Extract the (x, y) coordinate from the center of the cell holding the provided text.  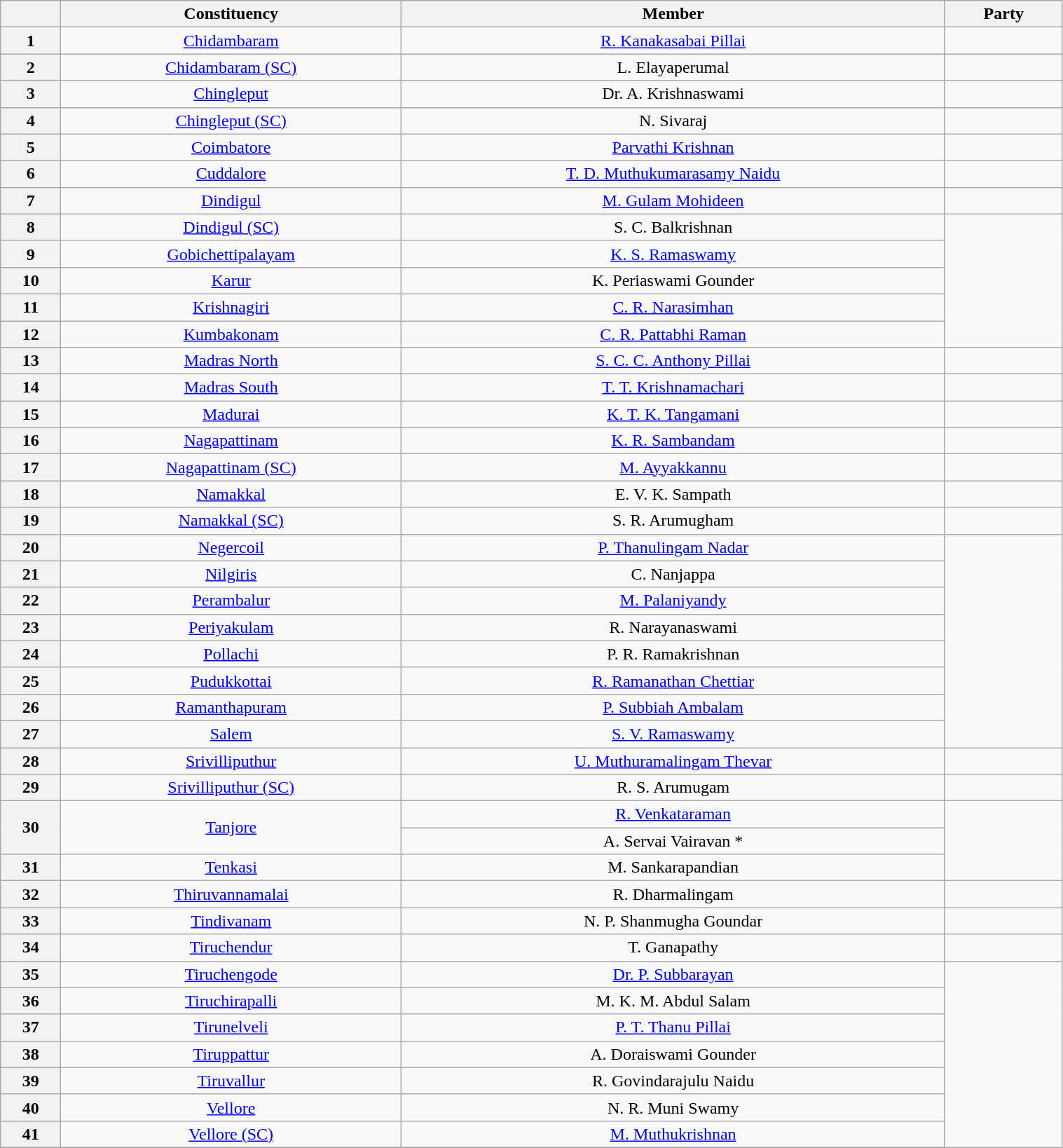
M. Sankarapandian (673, 868)
M. Muthukrishnan (673, 1134)
Chingleput (SC) (231, 121)
C. R. Pattabhi Raman (673, 334)
Gobichettipalayam (231, 254)
T. Ganapathy (673, 948)
Tiruvallur (231, 1081)
P. T. Thanu Pillai (673, 1027)
Nagapattinam (SC) (231, 467)
Karur (231, 280)
U. Muthuramalingam Thevar (673, 760)
4 (31, 121)
22 (31, 601)
M. Gulam Mohideen (673, 200)
M. K. M. Abdul Salam (673, 1001)
20 (31, 547)
Krishnagiri (231, 307)
Tiruchirapalli (231, 1001)
R. Narayanaswami (673, 627)
N. R. Muni Swamy (673, 1107)
Negercoil (231, 547)
Kumbakonam (231, 334)
Srivilliputhur (SC) (231, 788)
Thiruvannamalai (231, 894)
Chidambaram (231, 41)
Dindigul (231, 200)
T. D. Muthukumarasamy Naidu (673, 174)
18 (31, 494)
Cuddalore (231, 174)
R. Ramanathan Chettiar (673, 681)
37 (31, 1027)
Vellore (231, 1107)
40 (31, 1107)
34 (31, 948)
Pollachi (231, 654)
P. Subbiah Ambalam (673, 707)
Namakkal (231, 494)
7 (31, 200)
Tirunelveli (231, 1027)
38 (31, 1054)
Chingleput (231, 94)
E. V. K. Sampath (673, 494)
26 (31, 707)
Salem (231, 734)
L. Elayaperumal (673, 67)
Nagapattinam (231, 441)
Tiruchengode (231, 974)
Parvathi Krishnan (673, 147)
K. T. K. Tangamani (673, 414)
Member (673, 14)
41 (31, 1134)
16 (31, 441)
K. Periaswami Gounder (673, 280)
Tenkasi (231, 868)
8 (31, 227)
1 (31, 41)
Namakkal (SC) (231, 521)
Madras North (231, 361)
Coimbatore (231, 147)
Party (1003, 14)
17 (31, 467)
K. R. Sambandam (673, 441)
P. Thanulingam Nadar (673, 547)
36 (31, 1001)
N. Sivaraj (673, 121)
R. Govindarajulu Naidu (673, 1081)
Madras South (231, 388)
13 (31, 361)
3 (31, 94)
M. Palaniyandy (673, 601)
Dr. A. Krishnaswami (673, 94)
39 (31, 1081)
23 (31, 627)
N. P. Shanmugha Goundar (673, 921)
A. Doraiswami Gounder (673, 1054)
R. Venkataraman (673, 814)
12 (31, 334)
S. V. Ramaswamy (673, 734)
M. Ayyakkannu (673, 467)
S. C. C. Anthony Pillai (673, 361)
35 (31, 974)
10 (31, 280)
11 (31, 307)
P. R. Ramakrishnan (673, 654)
19 (31, 521)
28 (31, 760)
24 (31, 654)
Vellore (SC) (231, 1134)
K. S. Ramaswamy (673, 254)
Pudukkottai (231, 681)
Tindivanam (231, 921)
Nilgiris (231, 574)
9 (31, 254)
32 (31, 894)
Ramanthapuram (231, 707)
T. T. Krishnamachari (673, 388)
21 (31, 574)
R. S. Arumugam (673, 788)
Srivilliputhur (231, 760)
S. C. Balkrishnan (673, 227)
S. R. Arumugham (673, 521)
R. Dharmalingam (673, 894)
2 (31, 67)
Tiruppattur (231, 1054)
Constituency (231, 14)
25 (31, 681)
C. R. Narasimhan (673, 307)
30 (31, 828)
A. Servai Vairavan * (673, 841)
C. Nanjappa (673, 574)
Periyakulam (231, 627)
31 (31, 868)
33 (31, 921)
29 (31, 788)
14 (31, 388)
Tiruchendur (231, 948)
Chidambaram (SC) (231, 67)
6 (31, 174)
27 (31, 734)
5 (31, 147)
R. Kanakasabai Pillai (673, 41)
Madurai (231, 414)
Tanjore (231, 828)
15 (31, 414)
Dr. P. Subbarayan (673, 974)
Perambalur (231, 601)
Dindigul (SC) (231, 227)
